Determine the [x, y] coordinate at the center of the cell enclosing the given text.  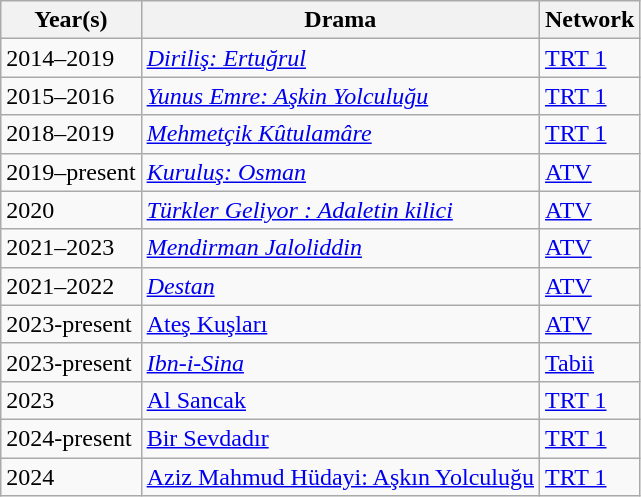
Türkler Geliyor : Adaletin kilici [340, 210]
2023 [71, 400]
Drama [340, 20]
Year(s) [71, 20]
Ateş Kuşları [340, 324]
Ibn-i-Sina [340, 362]
Aziz Mahmud Hüdayi: Aşkın Yolculuğu [340, 477]
2024-present [71, 438]
Kuruluş: Osman [340, 172]
Bir Sevdadır [340, 438]
2015–2016 [71, 96]
Al Sancak [340, 400]
Network [590, 20]
2019–present [71, 172]
2024 [71, 477]
2014–2019 [71, 58]
Diriliş: Ertuğrul [340, 58]
2018–2019 [71, 134]
Destan [340, 286]
2020 [71, 210]
Mehmetçik Kûtulamâre [340, 134]
Mendirman Jaloliddin [340, 248]
2021–2022 [71, 286]
Tabii [590, 362]
Yunus Emre: Aşkin Yolculuğu [340, 96]
2021–2023 [71, 248]
